Determine the [x, y] coordinate at the center of the cell enclosing the given text.  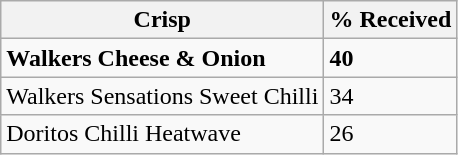
Crisp [162, 20]
26 [390, 134]
% Received [390, 20]
Walkers Cheese & Onion [162, 58]
40 [390, 58]
34 [390, 96]
Doritos Chilli Heatwave [162, 134]
Walkers Sensations Sweet Chilli [162, 96]
